Return (X, Y) of the center of cell containing provided text 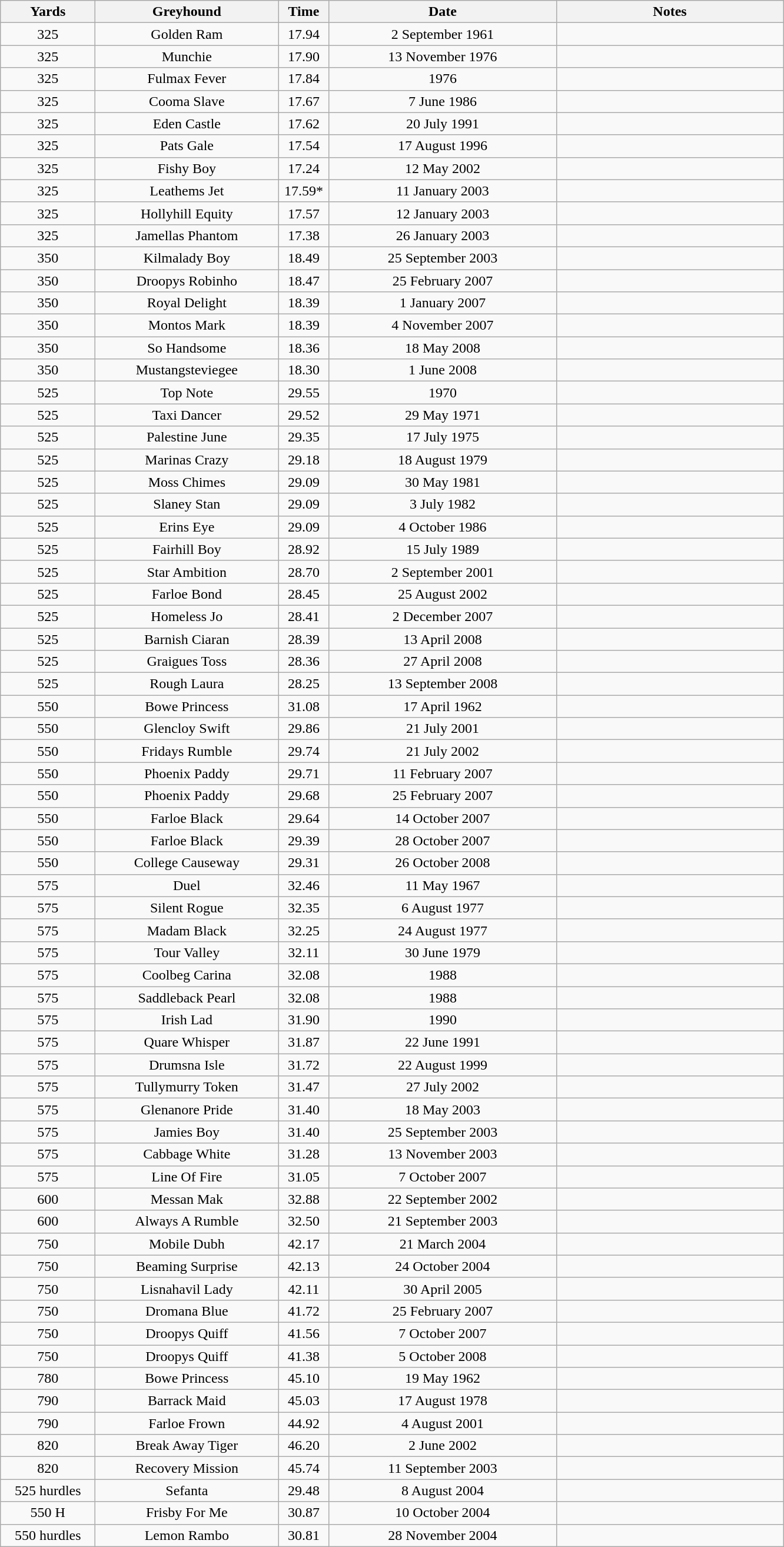
Sefanta (187, 1490)
Droopys Robinho (187, 281)
32.50 (304, 1221)
Hollyhill Equity (187, 213)
2 December 2007 (443, 616)
11 September 2003 (443, 1468)
29.52 (304, 415)
15 July 1989 (443, 549)
6 August 1977 (443, 908)
17 July 1975 (443, 437)
Frisby For Me (187, 1513)
20 July 1991 (443, 124)
14 October 2007 (443, 818)
Fridays Rumble (187, 751)
41.72 (304, 1311)
Greyhound (187, 12)
Jamellas Phantom (187, 235)
780 (48, 1379)
13 November 1976 (443, 57)
Marinas Crazy (187, 460)
11 February 2007 (443, 773)
21 March 2004 (443, 1244)
22 August 1999 (443, 1065)
Dromana Blue (187, 1311)
21 September 2003 (443, 1221)
Always A Rumble (187, 1221)
42.17 (304, 1244)
11 January 2003 (443, 191)
42.13 (304, 1266)
Jamies Boy (187, 1132)
Erins Eye (187, 527)
27 July 2002 (443, 1087)
17.57 (304, 213)
29.64 (304, 818)
31.28 (304, 1154)
17.90 (304, 57)
8 August 2004 (443, 1490)
21 July 2001 (443, 729)
2 September 2001 (443, 572)
Fishy Boy (187, 168)
5 October 2008 (443, 1356)
31.72 (304, 1065)
32.46 (304, 885)
30 April 2005 (443, 1289)
45.10 (304, 1379)
Tullymurry Token (187, 1087)
31.90 (304, 1020)
17 August 1978 (443, 1401)
45.03 (304, 1401)
Star Ambition (187, 572)
525 hurdles (48, 1490)
Mustangsteviegee (187, 370)
Pats Gale (187, 146)
Farloe Bond (187, 594)
2 September 1961 (443, 34)
31.87 (304, 1043)
1970 (443, 393)
13 September 2008 (443, 684)
32.88 (304, 1199)
29.48 (304, 1490)
29.74 (304, 751)
Recovery Mission (187, 1468)
28.41 (304, 616)
41.38 (304, 1356)
Homeless Jo (187, 616)
Mobile Dubh (187, 1244)
22 June 1991 (443, 1043)
Barrack Maid (187, 1401)
28.25 (304, 684)
Date (443, 12)
Fulmax Fever (187, 79)
44.92 (304, 1423)
29.68 (304, 796)
26 October 2008 (443, 863)
Taxi Dancer (187, 415)
Glencloy Swift (187, 729)
17.84 (304, 79)
41.56 (304, 1333)
17.38 (304, 235)
Montos Mark (187, 326)
24 August 1977 (443, 930)
Lemon Rambo (187, 1535)
18.47 (304, 281)
10 October 2004 (443, 1513)
42.11 (304, 1289)
Farloe Frown (187, 1423)
550 H (48, 1513)
28.70 (304, 572)
28 October 2007 (443, 841)
Munchie (187, 57)
4 November 2007 (443, 326)
Leathems Jet (187, 191)
17 April 1962 (443, 706)
46.20 (304, 1446)
13 April 2008 (443, 639)
29.71 (304, 773)
28.36 (304, 662)
26 January 2003 (443, 235)
Line Of Fire (187, 1177)
17.62 (304, 124)
Barnish Ciaran (187, 639)
Cooma Slave (187, 101)
29.35 (304, 437)
29.31 (304, 863)
29.86 (304, 729)
30.81 (304, 1535)
Saddleback Pearl (187, 998)
19 May 1962 (443, 1379)
29 May 1971 (443, 415)
3 July 1982 (443, 504)
550 hurdles (48, 1535)
22 September 2002 (443, 1199)
Messan Mak (187, 1199)
Break Away Tiger (187, 1446)
Lisnahavil Lady (187, 1289)
17.67 (304, 101)
17.59* (304, 191)
So Handsome (187, 348)
Time (304, 12)
12 May 2002 (443, 168)
Tour Valley (187, 952)
18.36 (304, 348)
7 June 1986 (443, 101)
4 August 2001 (443, 1423)
18 May 2008 (443, 348)
4 October 1986 (443, 527)
30 May 1981 (443, 482)
Silent Rogue (187, 908)
Slaney Stan (187, 504)
17 August 1996 (443, 146)
Rough Laura (187, 684)
Quare Whisper (187, 1043)
31.08 (304, 706)
45.74 (304, 1468)
18.30 (304, 370)
18.49 (304, 258)
1976 (443, 79)
24 October 2004 (443, 1266)
29.55 (304, 393)
Madam Black (187, 930)
18 May 2003 (443, 1110)
13 November 2003 (443, 1154)
28.39 (304, 639)
Irish Lad (187, 1020)
12 January 2003 (443, 213)
2 June 2002 (443, 1446)
Glenanore Pride (187, 1110)
28.45 (304, 594)
27 April 2008 (443, 662)
1 June 2008 (443, 370)
Yards (48, 12)
Drumsna Isle (187, 1065)
Kilmalady Boy (187, 258)
1 January 2007 (443, 303)
32.11 (304, 952)
17.94 (304, 34)
17.54 (304, 146)
18 August 1979 (443, 460)
Royal Delight (187, 303)
Golden Ram (187, 34)
Notes (670, 12)
Moss Chimes (187, 482)
Eden Castle (187, 124)
30.87 (304, 1513)
Top Note (187, 393)
Fairhill Boy (187, 549)
28.92 (304, 549)
Graigues Toss (187, 662)
Cabbage White (187, 1154)
21 July 2002 (443, 751)
31.05 (304, 1177)
30 June 1979 (443, 952)
Coolbeg Carina (187, 975)
Duel (187, 885)
1990 (443, 1020)
32.25 (304, 930)
Palestine June (187, 437)
11 May 1967 (443, 885)
College Causeway (187, 863)
29.18 (304, 460)
31.47 (304, 1087)
28 November 2004 (443, 1535)
17.24 (304, 168)
25 August 2002 (443, 594)
29.39 (304, 841)
Beaming Surprise (187, 1266)
32.35 (304, 908)
